Detect which cell encompasses the target text, then output its (x, y) center coordinate. 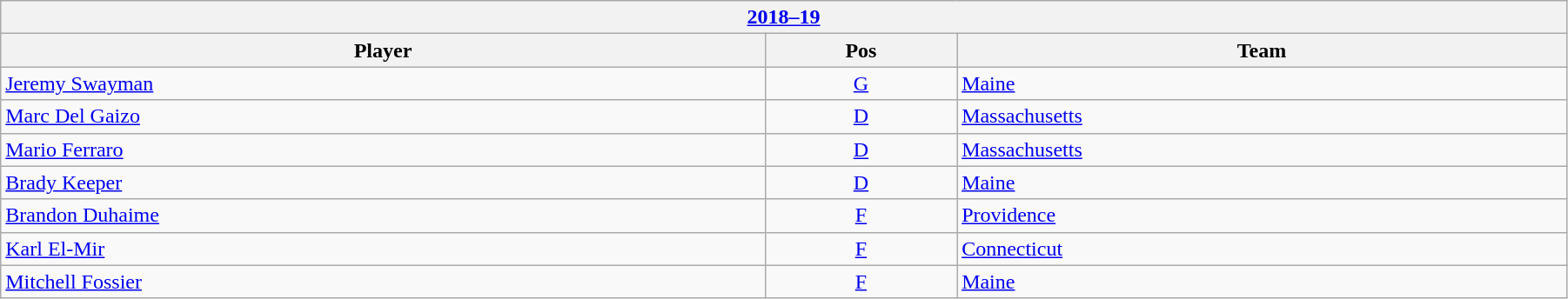
Mitchell Fossier (383, 282)
Marc Del Gaizo (383, 116)
G (861, 83)
Player (383, 50)
Karl El-Mir (383, 249)
Brady Keeper (383, 183)
2018–19 (784, 17)
Mario Ferraro (383, 149)
Team (1262, 50)
Jeremy Swayman (383, 83)
Providence (1262, 216)
Brandon Duhaime (383, 216)
Connecticut (1262, 249)
Pos (861, 50)
